Search for the cell housing the specified text and yield its (X, Y) center coordinate. 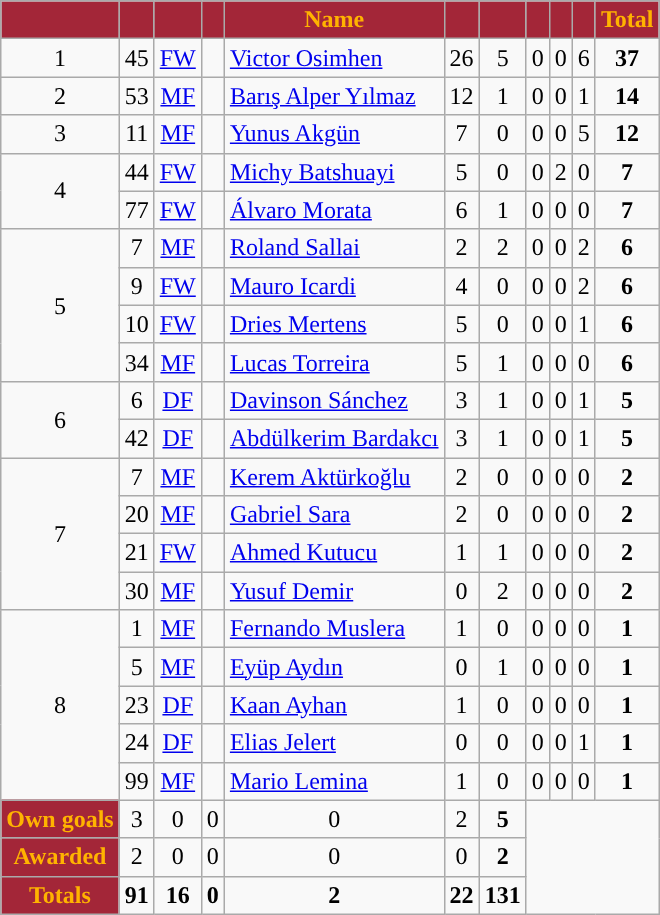
Michy Batshuayi (334, 172)
Dries Mertens (334, 324)
Totals (60, 895)
37 (627, 58)
9 (136, 286)
Eyüp Aydın (334, 667)
8 (60, 705)
Own goals (60, 819)
20 (136, 515)
23 (136, 705)
Kerem Aktürkoğlu (334, 477)
11 (136, 134)
91 (136, 895)
Gabriel Sara (334, 515)
99 (136, 781)
Mario Lemina (334, 781)
Davinson Sánchez (334, 400)
26 (462, 58)
10 (136, 324)
Awarded (60, 857)
42 (136, 438)
Barış Alper Yılmaz (334, 96)
34 (136, 362)
Álvaro Morata (334, 210)
44 (136, 172)
Yusuf Demir (334, 591)
Mauro Icardi (334, 286)
Elias Jelert (334, 743)
14 (627, 96)
Lucas Torreira (334, 362)
Fernando Muslera (334, 629)
Name (334, 20)
131 (502, 895)
22 (462, 895)
Yunus Akgün (334, 134)
30 (136, 591)
21 (136, 553)
77 (136, 210)
Kaan Ayhan (334, 705)
Ahmed Kutucu (334, 553)
Victor Osimhen (334, 58)
24 (136, 743)
Total (627, 20)
Roland Sallai (334, 248)
16 (178, 895)
Abdülkerim Bardakcı (334, 438)
45 (136, 58)
53 (136, 96)
